Return [x, y] of the center of cell containing provided text 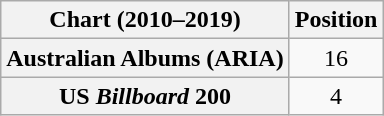
Position [336, 20]
Chart (2010–2019) [145, 20]
4 [336, 96]
16 [336, 58]
Australian Albums (ARIA) [145, 58]
US Billboard 200 [145, 96]
